Pinpoint the cell where the given text exists, returning its [x, y] midpoint coordinate. 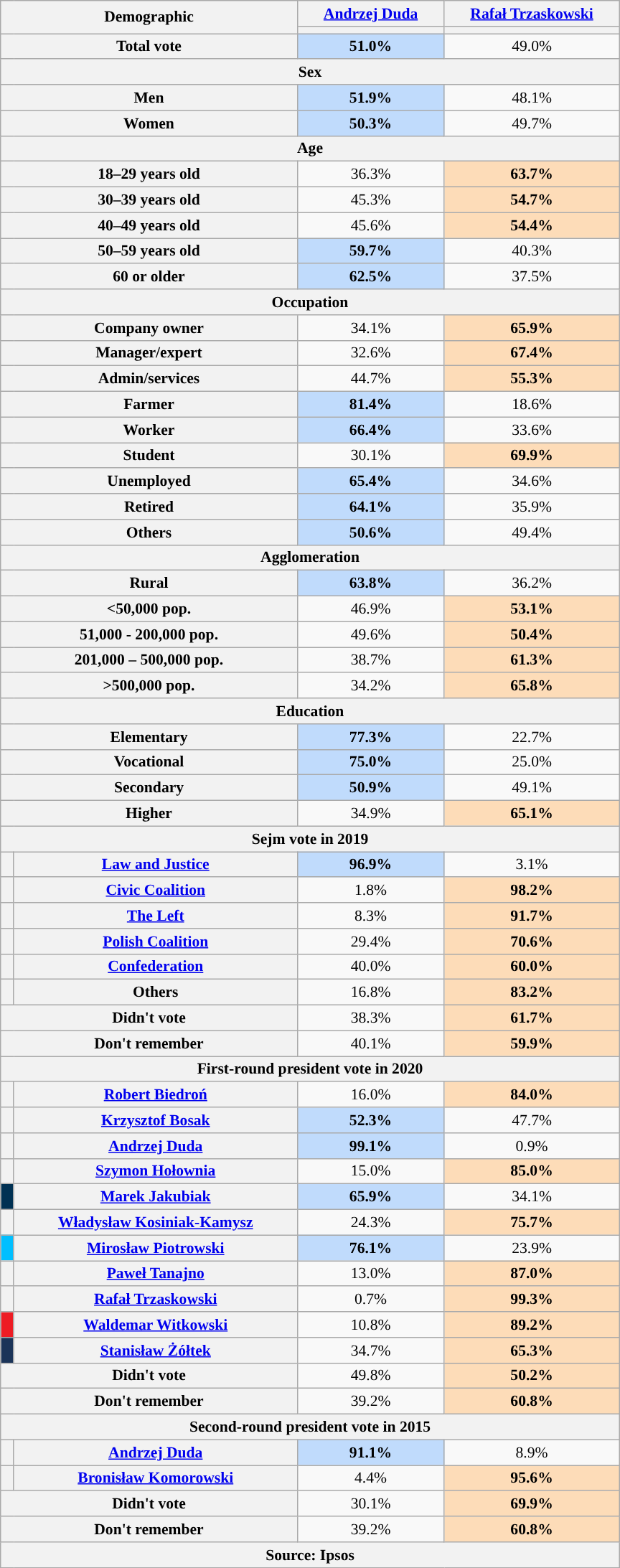
Retired [149, 507]
81.4% [370, 405]
First-round president vote in 2020 [310, 1069]
59.7% [370, 251]
Total vote [149, 47]
Demographic [149, 17]
Women [149, 123]
96.9% [370, 865]
Marek Jakubiak [155, 1197]
Company owner [149, 328]
49.7% [532, 123]
Sejm vote in 2019 [310, 839]
48.1% [532, 98]
Bronisław Komorowski [155, 1478]
95.6% [532, 1478]
33.6% [532, 430]
Source: Ipsos [310, 1555]
70.6% [532, 942]
Agglomeration [310, 558]
Occupation [310, 302]
Education [310, 711]
Farmer [149, 405]
67.4% [532, 353]
89.2% [532, 1325]
47.7% [532, 1120]
8.9% [532, 1452]
49.8% [370, 1376]
49.1% [532, 788]
55.3% [532, 379]
<50,000 pop. [149, 609]
85.0% [532, 1171]
0.9% [532, 1146]
4.4% [370, 1478]
The Left [155, 916]
54.4% [532, 225]
65.8% [532, 686]
60 or older [149, 277]
201,000 – 500,000 pop. [149, 660]
45.6% [370, 225]
Men [149, 98]
84.0% [532, 1095]
63.7% [532, 174]
49.6% [370, 634]
Rural [149, 583]
54.7% [532, 200]
30–39 years old [149, 200]
61.3% [532, 660]
Paweł Tanajno [155, 1274]
36.2% [532, 583]
18.6% [532, 405]
37.5% [532, 277]
51.0% [370, 47]
49.4% [532, 532]
46.9% [370, 609]
62.5% [370, 277]
66.4% [370, 430]
3.1% [532, 865]
40.0% [370, 967]
50–59 years old [149, 251]
36.3% [370, 174]
91.7% [532, 916]
Krzysztof Bosak [155, 1120]
35.9% [532, 507]
Secondary [149, 788]
15.0% [370, 1171]
1.8% [370, 891]
59.9% [532, 1043]
53.1% [532, 609]
Polish Coalition [155, 942]
64.1% [370, 507]
Unemployed [149, 482]
29.4% [370, 942]
16.8% [370, 992]
>500,000 pop. [149, 686]
18–29 years old [149, 174]
Manager/expert [149, 353]
34.7% [370, 1351]
Higher [149, 814]
99.3% [532, 1300]
75.0% [370, 762]
91.1% [370, 1452]
50.4% [532, 634]
40.3% [532, 251]
63.8% [370, 583]
Confederation [155, 967]
40–49 years old [149, 225]
65.3% [532, 1351]
60.0% [532, 967]
Szymon Hołownia [155, 1171]
Admin/services [149, 379]
51,000 - 200,000 pop. [149, 634]
87.0% [532, 1274]
34.2% [370, 686]
45.3% [370, 200]
Elementary [149, 737]
8.3% [370, 916]
24.3% [370, 1223]
98.2% [532, 891]
Worker [149, 430]
83.2% [532, 992]
0.7% [370, 1300]
49.0% [532, 47]
40.1% [370, 1043]
Mirosław Piotrowski [155, 1248]
32.6% [370, 353]
Władysław Kosiniak-Kamysz [155, 1223]
13.0% [370, 1274]
22.7% [532, 737]
99.1% [370, 1146]
52.3% [370, 1120]
Second-round president vote in 2015 [310, 1427]
Robert Biedroń [155, 1095]
50.9% [370, 788]
44.7% [370, 379]
Student [149, 456]
Waldemar Witkowski [155, 1325]
Stanisław Żółtek [155, 1351]
65.4% [370, 482]
Civic Coalition [155, 891]
75.7% [532, 1223]
34.9% [370, 814]
10.8% [370, 1325]
23.9% [532, 1248]
Age [310, 149]
50.2% [532, 1376]
Sex [310, 72]
76.1% [370, 1248]
38.3% [370, 1018]
16.0% [370, 1095]
61.7% [532, 1018]
50.3% [370, 123]
Law and Justice [155, 865]
50.6% [370, 532]
Vocational [149, 762]
65.1% [532, 814]
25.0% [532, 762]
34.6% [532, 482]
51.9% [370, 98]
77.3% [370, 737]
38.7% [370, 660]
